Determine the (x, y) coordinate at the center of the cell enclosing the given text.  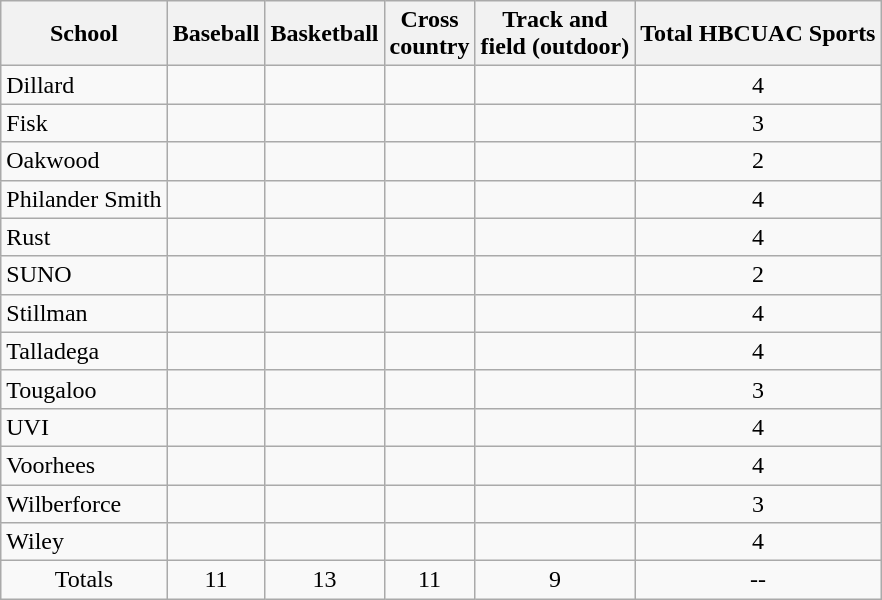
Basketball (324, 34)
Track andfield (outdoor) (555, 34)
Wiley (84, 542)
Philander Smith (84, 199)
Dillard (84, 85)
Stillman (84, 313)
13 (324, 580)
Talladega (84, 351)
9 (555, 580)
-- (758, 580)
Oakwood (84, 161)
Fisk (84, 123)
Baseball (216, 34)
Rust (84, 237)
Cross country (430, 34)
Voorhees (84, 465)
SUNO (84, 275)
Wilberforce (84, 503)
School (84, 34)
Total HBCUAC Sports (758, 34)
Tougaloo (84, 389)
Totals (84, 580)
UVI (84, 427)
